Return [x, y] of the center of cell containing provided text 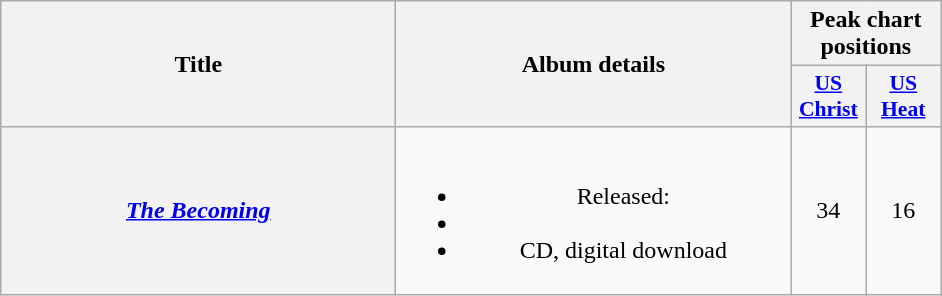
Peak chart positions [866, 34]
Released: CD, digital download [594, 210]
34 [828, 210]
The Becoming [198, 210]
Title [198, 64]
16 [904, 210]
USChrist [828, 96]
Album details [594, 64]
USHeat [904, 96]
